From the cell containing the given text, extract its center point as (X, Y) coordinate. 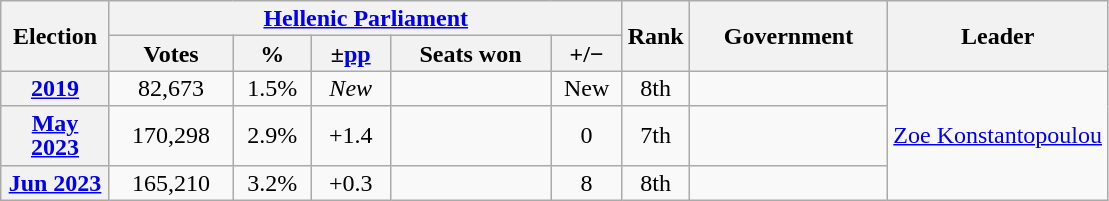
2019 (56, 88)
Seats won (470, 54)
+1.4 (350, 136)
Rank (656, 36)
2.9% (272, 136)
170,298 (171, 136)
Election (56, 36)
8 (586, 182)
3.2% (272, 182)
% (272, 54)
+0.3 (350, 182)
+/− (586, 54)
165,210 (171, 182)
1.5% (272, 88)
82,673 (171, 88)
May 2023 (56, 136)
±pp (350, 54)
0 (586, 136)
Leader (998, 36)
Zoe Konstantopoulou (998, 136)
7th (656, 136)
Jun 2023 (56, 182)
Government (788, 36)
Hellenic Parliament (366, 18)
Votes (171, 54)
